Locate the cell with the specified text and output its (X, Y) center coordinate. 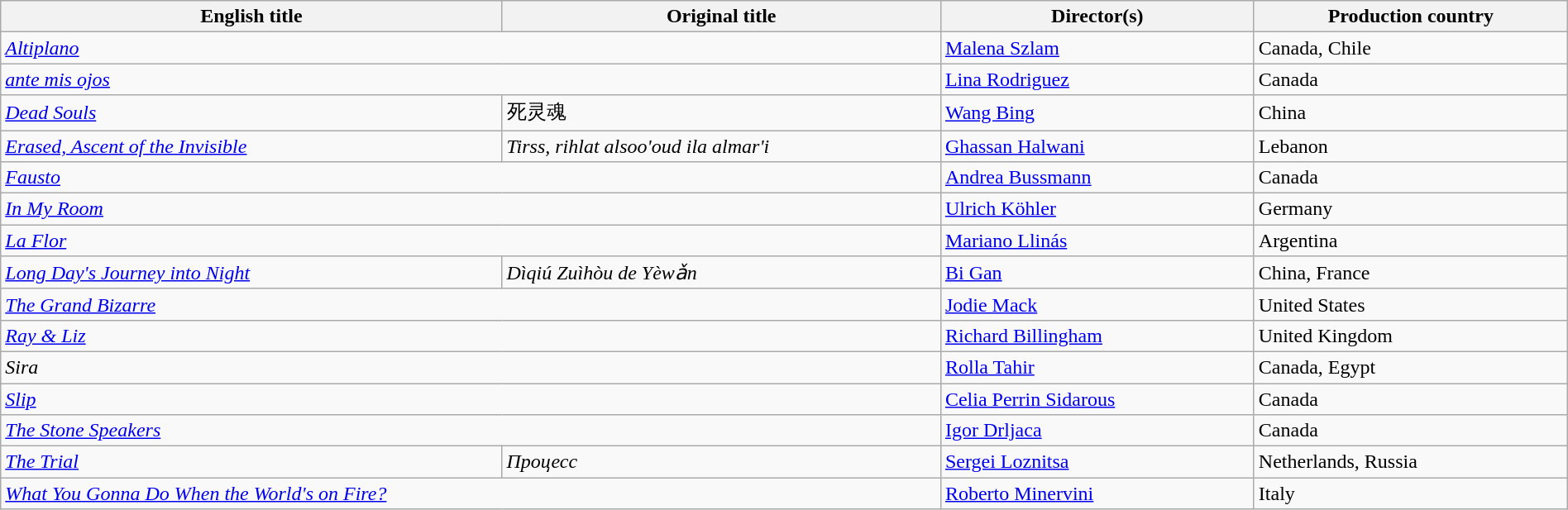
United Kingdom (1411, 336)
Director(s) (1097, 17)
The Stone Speakers (471, 431)
Argentina (1411, 241)
Ray & Liz (471, 336)
Erased, Ascent of the Invisible (251, 146)
Ulrich Köhler (1097, 209)
Canada, Egypt (1411, 367)
China (1411, 112)
China, France (1411, 273)
What You Gonna Do When the World's on Fire? (471, 493)
Dead Souls (251, 112)
The Grand Bizarre (471, 304)
Tirss, rihlat alsoo'oud ila almar'i (721, 146)
Slip (471, 399)
Igor Drljaca (1097, 431)
Процесс (721, 462)
Fausto (471, 178)
Andrea Bussmann (1097, 178)
Roberto Minervini (1097, 493)
Production country (1411, 17)
Lina Rodriguez (1097, 79)
Lebanon (1411, 146)
Dìqiú Zuìhòu de Yèwǎn (721, 273)
Bi Gan (1097, 273)
Wang Bing (1097, 112)
Rolla Tahir (1097, 367)
The Trial (251, 462)
Italy (1411, 493)
Canada, Chile (1411, 48)
La Flor (471, 241)
Celia Perrin Sidarous (1097, 399)
死灵魂 (721, 112)
Long Day's Journey into Night (251, 273)
Jodie Mack (1097, 304)
Ghassan Halwani (1097, 146)
Original title (721, 17)
Sergei Loznitsa (1097, 462)
Malena Szlam (1097, 48)
Netherlands, Russia (1411, 462)
Richard Billingham (1097, 336)
Mariano Llinás (1097, 241)
United States (1411, 304)
Germany (1411, 209)
ante mis ojos (471, 79)
Sira (471, 367)
English title (251, 17)
Altiplano (471, 48)
In My Room (471, 209)
